Capture the cell that displays the provided text and extract its (X, Y) central coordinate. 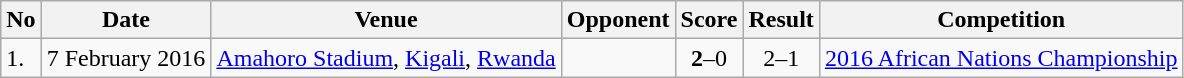
Opponent (618, 20)
1. (21, 58)
Date (126, 20)
No (21, 20)
Score (709, 20)
7 February 2016 (126, 58)
Amahoro Stadium, Kigali, Rwanda (386, 58)
2–0 (709, 58)
Competition (1001, 20)
Result (781, 20)
2016 African Nations Championship (1001, 58)
Venue (386, 20)
2–1 (781, 58)
